Capture the cell that displays the provided text and extract its [X, Y] central coordinate. 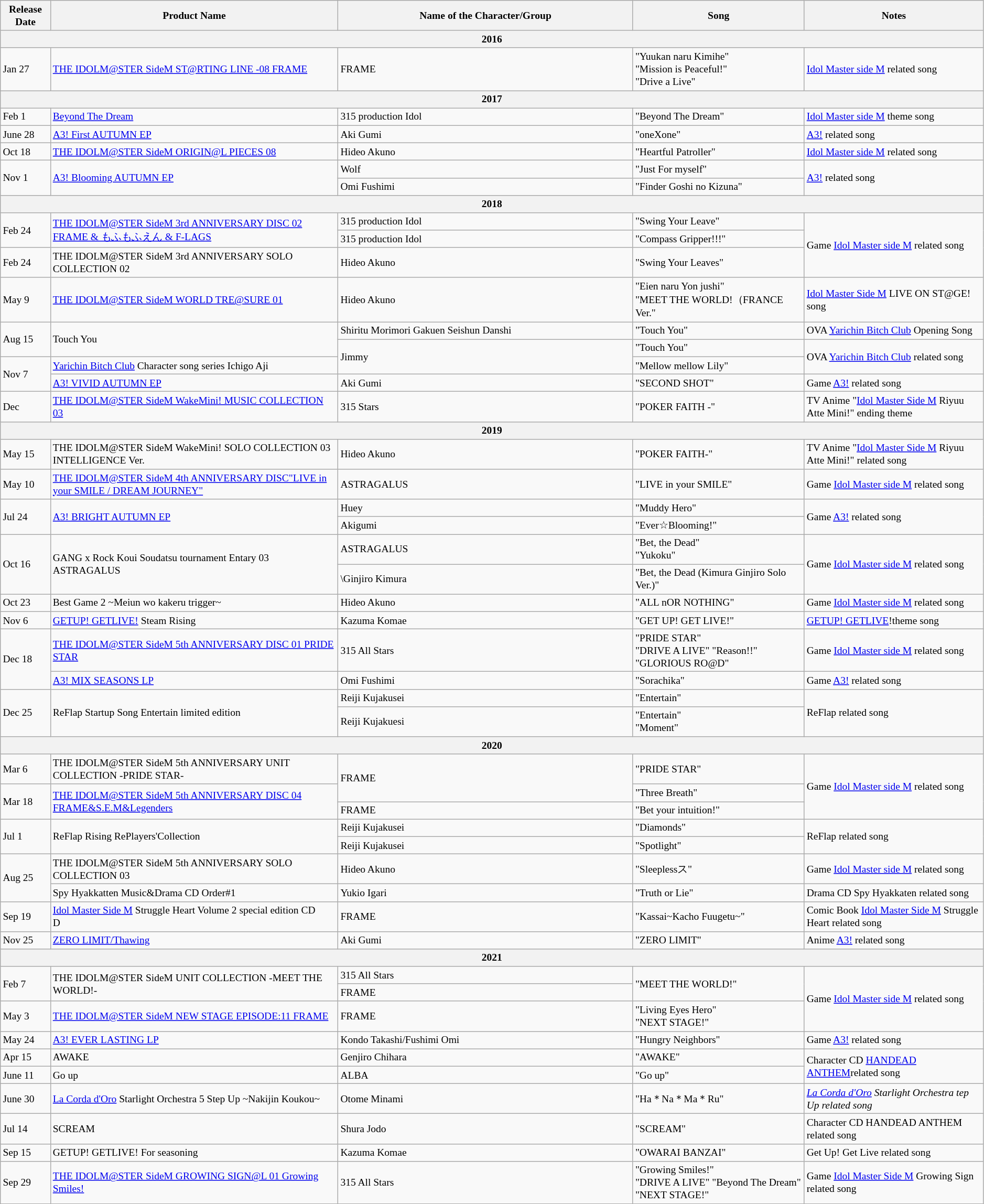
La Corda d'Oro Starlight Orchestra tep Up related song [894, 1099]
"Three Breath" [718, 793]
2017 [492, 100]
Jul 14 [25, 1128]
"Mellow mellow Lily" [718, 365]
Akigumi [485, 525]
June 11 [25, 1075]
THE IDOLM@STER SideM UNIT COLLECTION -MEET THE WORLD!- [194, 984]
Jul 24 [25, 517]
ALBA [485, 1075]
"Finder Goshi no Kizuna" [718, 187]
A3! MIX SEASONS LP [194, 681]
Otome Minami [485, 1099]
La Corda d'Oro Starlight Orchestra 5 Step Up ~Nakijin Koukou~ [194, 1099]
Jan 27 [25, 69]
Get Up! Get Live related song [894, 1153]
"Growing Smiles!""DRIVE A LIVE" "Beyond The Dream" "NEXT STAGE!" [718, 1182]
"AWAKE" [718, 1057]
GETUP! GETLIVE!theme song [894, 620]
"Kassai~Kacho Fuugetu~" [718, 917]
A3! BRIGHT AUTUMN EP [194, 517]
May 24 [25, 1040]
Spy Hyakkatten Music&Drama CD Order#1 [194, 893]
SCREAM [194, 1128]
"Ha＊Na＊Ma＊Ru" [718, 1099]
\Ginjiro Kimura [485, 579]
"Entertain""Moment" [718, 722]
OVA Yarichin Bitch Club Opening Song [894, 330]
Release Date [25, 16]
Game Idol Master Side M Growing Sign related song [894, 1182]
"Entertain" [718, 697]
Jul 1 [25, 837]
2018 [492, 203]
"SECOND SHOT" [718, 383]
Name of the Character/Group [485, 16]
ReFlap Startup Song Entertain limited edition [194, 713]
"Bet your intuition!" [718, 811]
Beyond The Dream [194, 116]
GANG x Rock Koui Soudatsu tournament Entary 03 ASTRAGALUS [194, 564]
Reiji Kujakuesi [485, 722]
315 Stars [485, 407]
Song [718, 16]
Nov 25 [25, 940]
Notes [894, 16]
Idol Master Side M Struggle Heart Volume 2 special edition CDD [194, 917]
Jimmy [485, 357]
Feb 1 [25, 116]
Genjiro Chihara [485, 1057]
Wolf [485, 169]
"ALL nOR NOTHING" [718, 603]
Character CD HANDEAD ANTHEMrelated song [894, 1067]
"oneXone" [718, 134]
Kondo Takashi/Fushimi Omi [485, 1040]
Product Name [194, 16]
"Spotlight" [718, 845]
Nov 7 [25, 374]
ZERO LIMIT/Thawing [194, 940]
"PRIDE STAR" [718, 769]
Best Game 2 ~Meiun wo kakeru trigger~ [194, 603]
Shiritu Morimori Gakuen Seishun Danshi [485, 330]
"Swing Your Leave" [718, 221]
Apr 15 [25, 1057]
THE IDOLM@STER SideM 5th ANNIVERSARY SOLO COLLECTION 03 [194, 868]
2021 [492, 958]
"Truth or Lie" [718, 893]
"MEET THE WORLD!" [718, 984]
"POKER FAITH -" [718, 407]
TV Anime "Idol Master Side M Riyuu Atte Mini!" ending theme [894, 407]
Nov 6 [25, 620]
"GET UP! GET LIVE!" [718, 620]
2016 [492, 39]
Dec 25 [25, 713]
OVA Yarichin Bitch Club related song [894, 357]
THE IDOLM@STER SideM 3rd ANNIVERSARY DISC 02 FRAME & もふもふえん & F-LAGS [194, 231]
Yukio Igari [485, 893]
June 28 [25, 134]
THE IDOLM@STER SideM NEW STAGE EPISODE:11 FRAME [194, 1016]
Character CD HANDEAD ANTHEM related song [894, 1128]
THE IDOLM@STER SideM ST@RTING LINE -08 FRAME [194, 69]
Sep 29 [25, 1182]
THE IDOLM@STER SideM 5th ANNIVERSARY DISC 01 PRIDE STAR [194, 650]
Drama CD Spy Hyakkaten related song [894, 893]
THE IDOLM@STER SideM WORLD TRE@SURE 01 [194, 299]
"Hungry Neighbors" [718, 1040]
Idol Master side M theme song [894, 116]
"Heartful Patroller" [718, 151]
Touch You [194, 340]
THE IDOLM@STER SideM 3rd ANNIVERSARY SOLO COLLECTION 02 [194, 262]
"Go up" [718, 1075]
"Diamonds" [718, 827]
Shura Jodo [485, 1128]
Go up [194, 1075]
Huey [485, 508]
THE IDOLM@STER SideM 5th ANNIVERSARY DISC 04 FRAME&S.E.M&Legenders [194, 801]
Aug 25 [25, 878]
May 10 [25, 485]
THE IDOLM@STER SideM WakeMini! SOLO COLLECTION 03 INTELLIGENCE Ver. [194, 454]
"LIVE in your SMILE" [718, 485]
2019 [492, 430]
THE IDOLM@STER SideM 5th ANNIVERSARY UNIT COLLECTION -PRIDE STAR- [194, 769]
Comic Book Idol Master Side M Struggle Heart related song [894, 917]
Yarichin Bitch Club Character song series Ichigo Aji [194, 365]
Oct 23 [25, 603]
Feb 7 [25, 984]
AWAKE [194, 1057]
Nov 1 [25, 178]
Idol Master Side M LIVE ON ST@GE! song [894, 299]
"Sleeplessス" [718, 868]
"Yuukan naru Kimihe""Mission is Peaceful!""Drive a Live" [718, 69]
"Eien naru Yon jushi""MEET THE WORLD!（FRANCE Ver." [718, 299]
May 15 [25, 454]
"Swing Your Leaves" [718, 262]
THE IDOLM@STER SideM 4th ANNIVERSARY DISC"LIVE in your SMILE / DREAM JOURNEY" [194, 485]
Aug 15 [25, 340]
June 30 [25, 1099]
ReFlap Rising RePlayers'Collection [194, 837]
TV Anime "Idol Master Side M Riyuu Atte Mini!" related song [894, 454]
2020 [492, 746]
Mar 6 [25, 769]
Sep 15 [25, 1153]
A3! VIVID AUTUMN EP [194, 383]
Dec [25, 407]
THE IDOLM@STER SideM GROWING SIGN@L 01 Growing Smiles! [194, 1182]
Mar 18 [25, 801]
A3! EVER LASTING LP [194, 1040]
THE IDOLM@STER SideM ORIGIN@L PIECES 08 [194, 151]
"Beyond The Dream" [718, 116]
GETUP! GETLIVE! Steam Rising [194, 620]
Oct 16 [25, 564]
"Compass Gripper!!!" [718, 239]
May 3 [25, 1016]
GETUP! GETLIVE! For seasoning [194, 1153]
"PRIDE STAR""DRIVE A LIVE" "Reason!!" "GLORIOUS RO@D" [718, 650]
"Just For myself" [718, 169]
"Sorachika" [718, 681]
"POKER FAITH-" [718, 454]
Oct 18 [25, 151]
"Ever☆Blooming!" [718, 525]
A3! Blooming AUTUMN EP [194, 178]
"ZERO LIMIT" [718, 940]
Dec 18 [25, 660]
Anime A3! related song [894, 940]
"Bet, the Dead (Kimura Ginjiro Solo Ver.)" [718, 579]
"Living Eyes Hero""NEXT STAGE!" [718, 1016]
May 9 [25, 299]
A3! First AUTUMN EP [194, 134]
Sep 19 [25, 917]
"Bet, the Dead""Yukoku" [718, 549]
THE IDOLM@STER SideM WakeMini! MUSIC COLLECTION 03 [194, 407]
"SCREAM" [718, 1128]
"Muddy Hero" [718, 508]
"OWARAI BANZAI" [718, 1153]
